Extract the [X, Y] coordinate from the center of the cell holding the provided text.  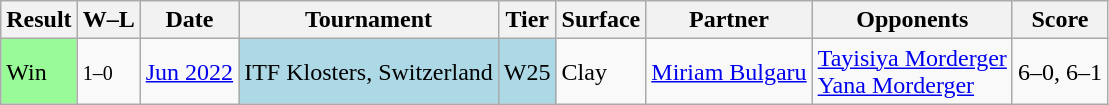
Score [1060, 20]
W25 [527, 72]
Miriam Bulgaru [729, 72]
Clay [601, 72]
Tayisiya Morderger Yana Morderger [912, 72]
ITF Klosters, Switzerland [369, 72]
Date [189, 20]
Tier [527, 20]
1–0 [108, 72]
W–L [108, 20]
Surface [601, 20]
Tournament [369, 20]
Win [39, 72]
6–0, 6–1 [1060, 72]
Jun 2022 [189, 72]
Result [39, 20]
Opponents [912, 20]
Partner [729, 20]
